Extract the (x, y) coordinate from the center of the cell holding the provided text.  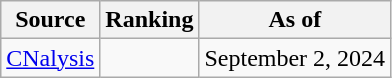
Ranking (150, 20)
September 2, 2024 (295, 58)
As of (295, 20)
CNalysis (50, 58)
Source (50, 20)
